Detect which cell encompasses the target text, then output its (X, Y) center coordinate. 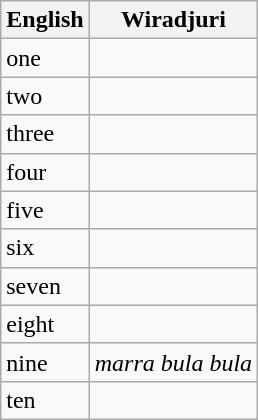
marra bula bula (173, 362)
seven (45, 286)
two (45, 96)
five (45, 210)
six (45, 248)
three (45, 134)
nine (45, 362)
English (45, 20)
Wiradjuri (173, 20)
one (45, 58)
ten (45, 400)
eight (45, 324)
four (45, 172)
